Pinpoint the cell where the given text exists, returning its [X, Y] midpoint coordinate. 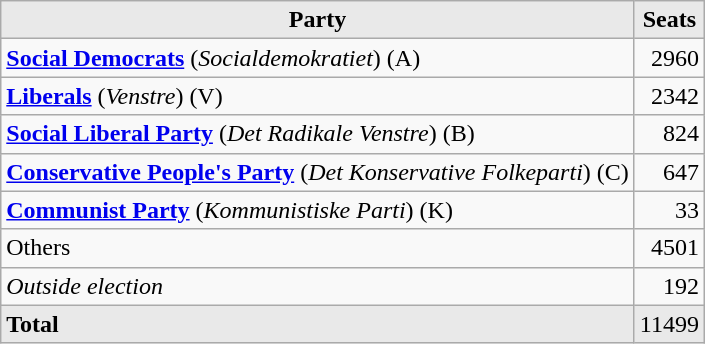
Party [318, 20]
Conservative People's Party (Det Konservative Folkeparti) (C) [318, 172]
2342 [669, 96]
Social Democrats (Socialdemokratiet) (A) [318, 58]
Seats [669, 20]
Liberals (Venstre) (V) [318, 96]
33 [669, 210]
4501 [669, 248]
Communist Party (Kommunistiske Parti) (K) [318, 210]
2960 [669, 58]
Outside election [318, 286]
Social Liberal Party (Det Radikale Venstre) (B) [318, 134]
Others [318, 248]
192 [669, 286]
647 [669, 172]
11499 [669, 324]
824 [669, 134]
Total [318, 324]
